Scan for the cell matching the given text and deliver its [x, y] coordinate at center. 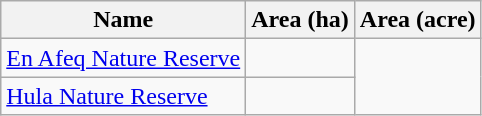
En Afeq Nature Reserve [124, 58]
Area (ha) [300, 20]
Area (acre) [418, 20]
Hula Nature Reserve [124, 96]
Name [124, 20]
